Scan for the cell matching the given text and deliver its [x, y] coordinate at center. 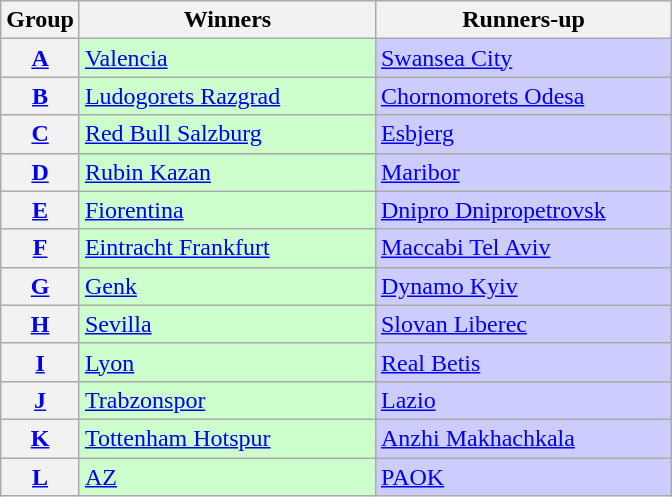
Winners [227, 20]
Lyon [227, 362]
Dynamo Kyiv [523, 286]
Esbjerg [523, 134]
I [40, 362]
G [40, 286]
E [40, 210]
K [40, 438]
B [40, 96]
A [40, 58]
J [40, 400]
Real Betis [523, 362]
Runners-up [523, 20]
Ludogorets Razgrad [227, 96]
Tottenham Hotspur [227, 438]
D [40, 172]
Maribor [523, 172]
Sevilla [227, 324]
Chornomorets Odesa [523, 96]
Valencia [227, 58]
Dnipro Dnipropetrovsk [523, 210]
Red Bull Salzburg [227, 134]
AZ [227, 477]
Group [40, 20]
Eintracht Frankfurt [227, 248]
Genk [227, 286]
F [40, 248]
Trabzonspor [227, 400]
Maccabi Tel Aviv [523, 248]
Anzhi Makhachkala [523, 438]
PAOK [523, 477]
C [40, 134]
Fiorentina [227, 210]
Swansea City [523, 58]
Slovan Liberec [523, 324]
L [40, 477]
Rubin Kazan [227, 172]
Lazio [523, 400]
H [40, 324]
